Provide the [x, y] coordinate of the cell's center where the given text is located.  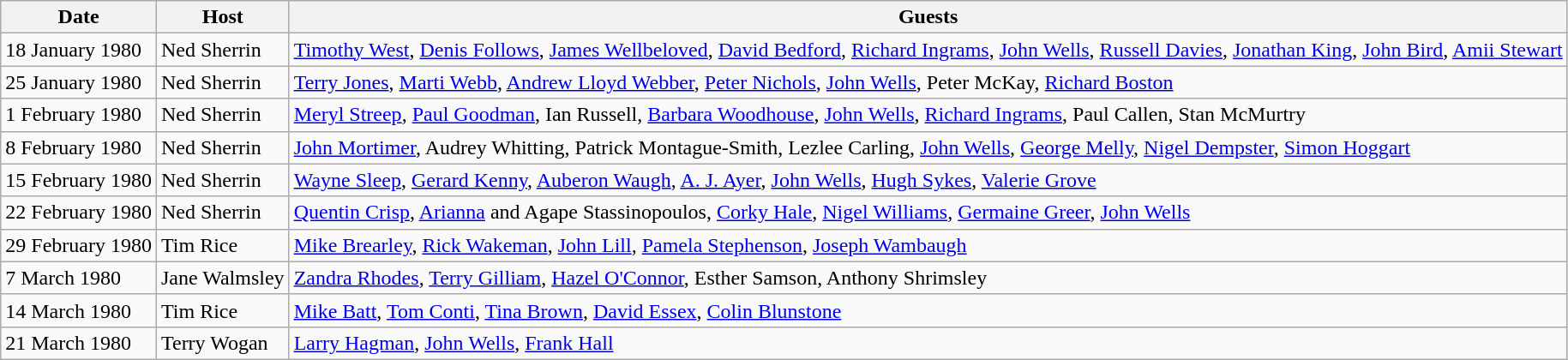
7 March 1980 [79, 278]
14 March 1980 [79, 310]
Larry Hagman, John Wells, Frank Hall [928, 343]
Host [223, 17]
Mike Brearley, Rick Wakeman, John Lill, Pamela Stephenson, Joseph Wambaugh [928, 245]
25 January 1980 [79, 82]
Terry Wogan [223, 343]
Date [79, 17]
Jane Walmsley [223, 278]
8 February 1980 [79, 147]
John Mortimer, Audrey Whitting, Patrick Montague-Smith, Lezlee Carling, John Wells, George Melly, Nigel Dempster, Simon Hoggart [928, 147]
18 January 1980 [79, 50]
21 March 1980 [79, 343]
Quentin Crisp, Arianna and Agape Stassinopoulos, Corky Hale, Nigel Williams, Germaine Greer, John Wells [928, 213]
Guests [928, 17]
Meryl Streep, Paul Goodman, Ian Russell, Barbara Woodhouse, John Wells, Richard Ingrams, Paul Callen, Stan McMurtry [928, 115]
Mike Batt, Tom Conti, Tina Brown, David Essex, Colin Blunstone [928, 310]
1 February 1980 [79, 115]
22 February 1980 [79, 213]
Terry Jones, Marti Webb, Andrew Lloyd Webber, Peter Nichols, John Wells, Peter McKay, Richard Boston [928, 82]
Wayne Sleep, Gerard Kenny, Auberon Waugh, A. J. Ayer, John Wells, Hugh Sykes, Valerie Grove [928, 180]
Timothy West, Denis Follows, James Wellbeloved, David Bedford, Richard Ingrams, John Wells, Russell Davies, Jonathan King, John Bird, Amii Stewart [928, 50]
15 February 1980 [79, 180]
29 February 1980 [79, 245]
Zandra Rhodes, Terry Gilliam, Hazel O'Connor, Esther Samson, Anthony Shrimsley [928, 278]
